Capture the cell that displays the provided text and extract its [X, Y] central coordinate. 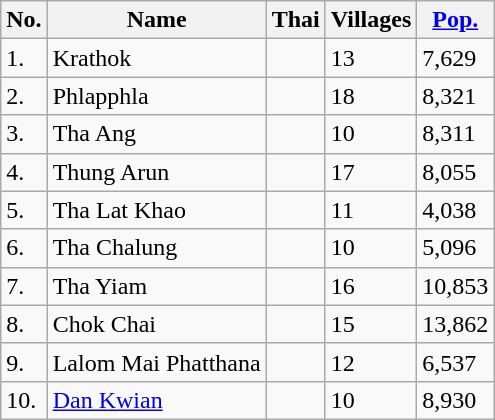
8,321 [456, 96]
1. [24, 58]
13 [371, 58]
17 [371, 172]
Tha Lat Khao [156, 210]
2. [24, 96]
Dan Kwian [156, 400]
Thung Arun [156, 172]
7. [24, 286]
Phlapphla [156, 96]
Villages [371, 20]
Name [156, 20]
7,629 [456, 58]
Tha Yiam [156, 286]
16 [371, 286]
Tha Ang [156, 134]
8,930 [456, 400]
4,038 [456, 210]
8,055 [456, 172]
13,862 [456, 324]
10,853 [456, 286]
Lalom Mai Phatthana [156, 362]
6,537 [456, 362]
5. [24, 210]
Krathok [156, 58]
10. [24, 400]
18 [371, 96]
12 [371, 362]
8. [24, 324]
9. [24, 362]
Pop. [456, 20]
6. [24, 248]
Chok Chai [156, 324]
No. [24, 20]
15 [371, 324]
5,096 [456, 248]
11 [371, 210]
3. [24, 134]
Tha Chalung [156, 248]
4. [24, 172]
8,311 [456, 134]
Thai [296, 20]
